Pinpoint the cell where the given text exists, returning its (x, y) midpoint coordinate. 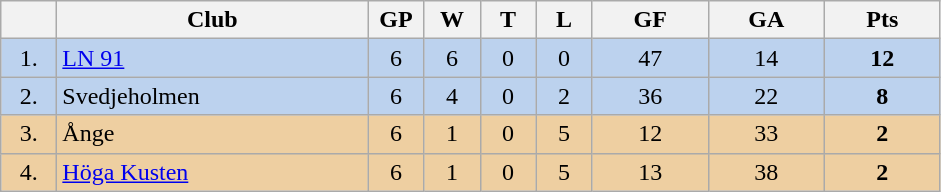
GA (766, 20)
4 (452, 96)
8 (882, 96)
GF (650, 20)
T (508, 20)
LN 91 (212, 58)
36 (650, 96)
13 (650, 172)
GP (396, 20)
1. (29, 58)
14 (766, 58)
Höga Kusten (212, 172)
4. (29, 172)
Pts (882, 20)
47 (650, 58)
Club (212, 20)
W (452, 20)
33 (766, 134)
2. (29, 96)
Svedjeholmen (212, 96)
3. (29, 134)
38 (766, 172)
Ånge (212, 134)
22 (766, 96)
L (564, 20)
